Determine the [x, y] coordinate at the center of the cell enclosing the given text.  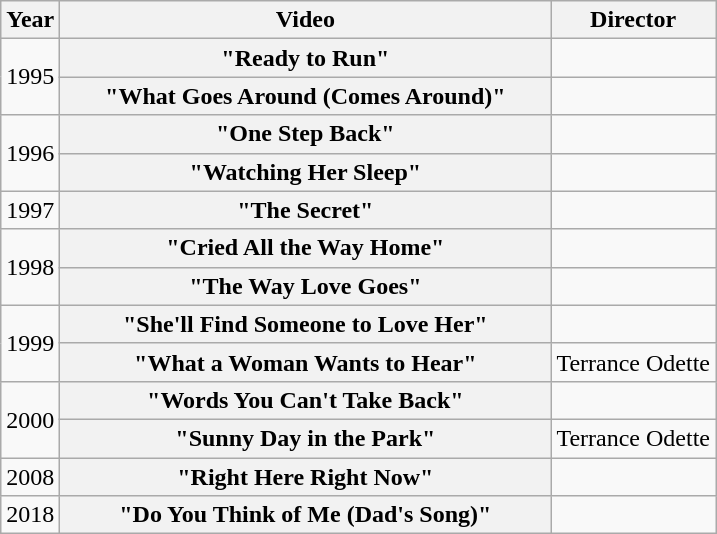
"What a Woman Wants to Hear" [306, 362]
"Ready to Run" [306, 58]
Year [30, 20]
Video [306, 20]
"One Step Back" [306, 134]
1998 [30, 267]
1999 [30, 343]
2018 [30, 515]
"Cried All the Way Home" [306, 248]
"The Way Love Goes" [306, 286]
"Sunny Day in the Park" [306, 438]
"Do You Think of Me (Dad's Song)" [306, 515]
2008 [30, 477]
"What Goes Around (Comes Around)" [306, 96]
"Words You Can't Take Back" [306, 400]
1997 [30, 210]
"The Secret" [306, 210]
1996 [30, 153]
"Right Here Right Now" [306, 477]
Director [634, 20]
"Watching Her Sleep" [306, 172]
1995 [30, 77]
2000 [30, 419]
"She'll Find Someone to Love Her" [306, 324]
